Search for the cell housing the specified text and yield its [x, y] center coordinate. 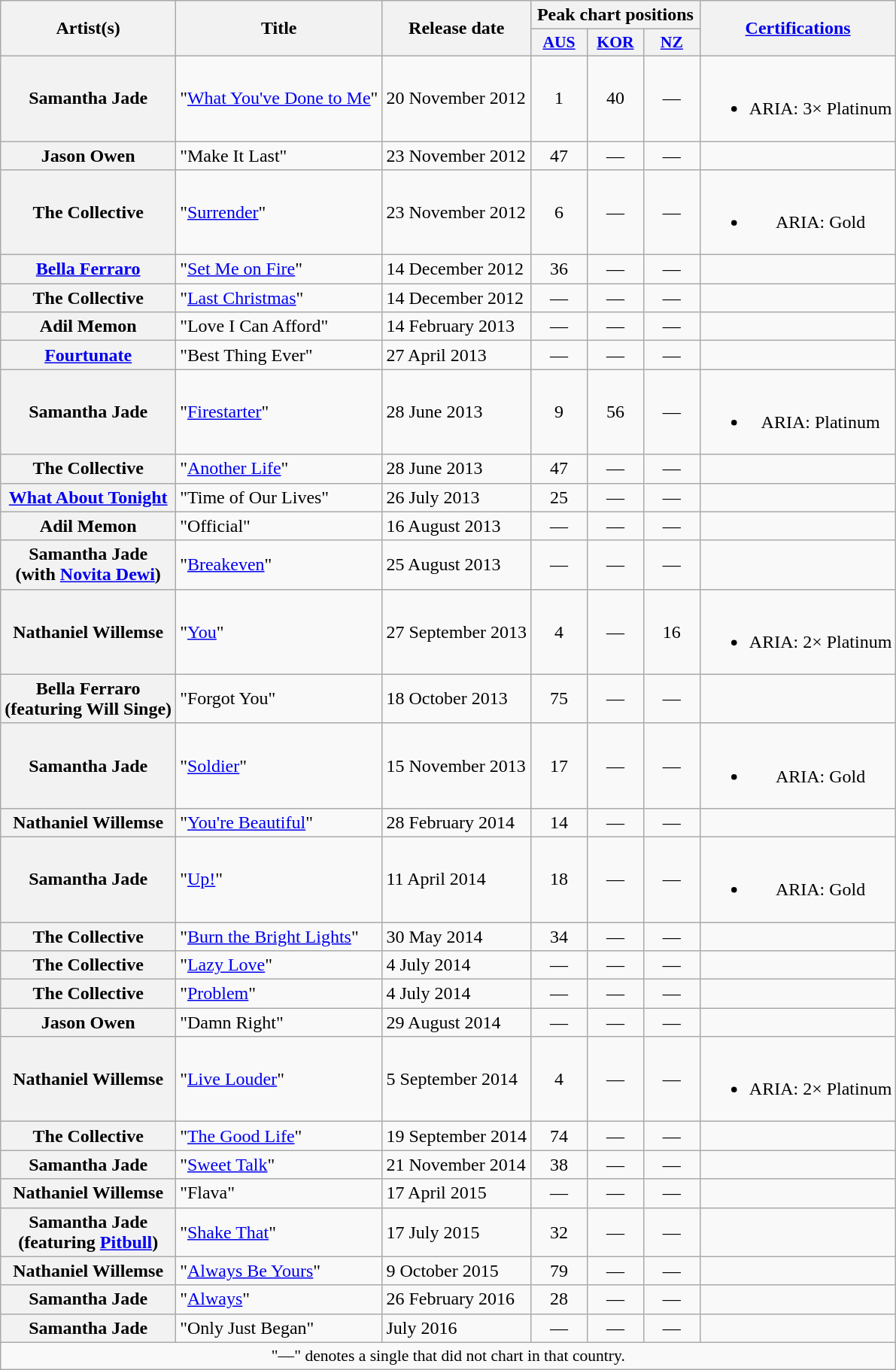
18 October 2013 [457, 698]
"Soldier" [279, 766]
21 November 2014 [457, 1165]
40 [615, 98]
30 May 2014 [457, 937]
28 February 2014 [457, 822]
"Only Just Began" [279, 1328]
"Sweet Talk" [279, 1165]
KOR [615, 43]
"You're Beautiful" [279, 822]
6 [560, 212]
26 February 2016 [457, 1299]
"Damn Right" [279, 1022]
1 [560, 98]
Samantha Jade(featuring Pitbull) [89, 1232]
5 September 2014 [457, 1079]
34 [560, 937]
"Problem" [279, 994]
Title [279, 29]
"—" denotes a single that did not chart in that country. [448, 1356]
NZ [671, 43]
29 August 2014 [457, 1022]
"Breakeven" [279, 564]
18 [560, 879]
56 [615, 412]
32 [560, 1232]
What About Tonight [89, 497]
14 February 2013 [457, 327]
11 April 2014 [457, 879]
"You" [279, 632]
36 [560, 269]
"Always Be Yours" [279, 1271]
"The Good Life" [279, 1136]
74 [560, 1136]
17 [560, 766]
"Firestarter" [279, 412]
79 [560, 1271]
14 [560, 822]
25 [560, 497]
16 [671, 632]
Artist(s) [89, 29]
28 [560, 1299]
16 August 2013 [457, 526]
Release date [457, 29]
"Set Me on Fire" [279, 269]
26 July 2013 [457, 497]
"Official" [279, 526]
Fourtunate [89, 355]
July 2016 [457, 1328]
25 August 2013 [457, 564]
9 [560, 412]
"Surrender" [279, 212]
9 October 2015 [457, 1271]
17 July 2015 [457, 1232]
"Lazy Love" [279, 965]
Bella Ferraro [89, 269]
"Shake That" [279, 1232]
15 November 2013 [457, 766]
"Time of Our Lives" [279, 497]
"Always" [279, 1299]
Peak chart positions [615, 15]
ARIA: Platinum [797, 412]
38 [560, 1165]
19 September 2014 [457, 1136]
"Love I Can Afford" [279, 327]
"Best Thing Ever" [279, 355]
AUS [560, 43]
"Live Louder" [279, 1079]
17 April 2015 [457, 1193]
Certifications [797, 29]
75 [560, 698]
27 April 2013 [457, 355]
ARIA: 3× Platinum [797, 98]
"Make It Last" [279, 156]
"Forgot You" [279, 698]
"Flava" [279, 1193]
"Last Christmas" [279, 298]
"Another Life" [279, 469]
Samantha Jade(with Novita Dewi) [89, 564]
Bella Ferraro(featuring Will Singe) [89, 698]
"Up!" [279, 879]
"What You've Done to Me" [279, 98]
27 September 2013 [457, 632]
20 November 2012 [457, 98]
"Burn the Bright Lights" [279, 937]
